Detect which cell encompasses the target text, then output its (X, Y) center coordinate. 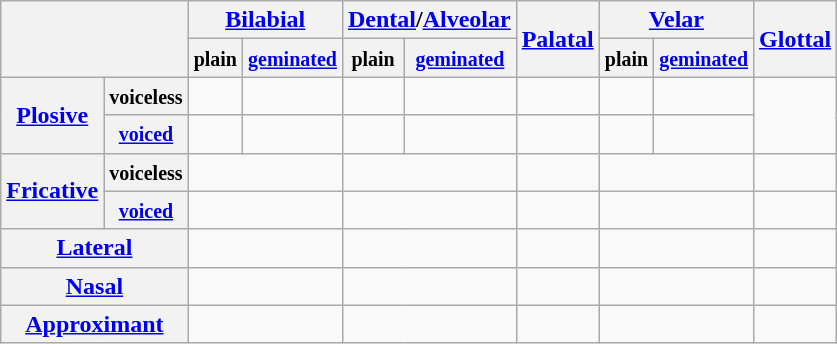
Lateral (94, 248)
Dental/Alveolar (429, 20)
Plosive (52, 115)
Velar (676, 20)
Palatal (558, 39)
Fricative (52, 191)
Approximant (94, 324)
Nasal (94, 286)
Bilabial (265, 20)
Glottal (796, 39)
